Provide the [X, Y] coordinate of the cell's center where the given text is located.  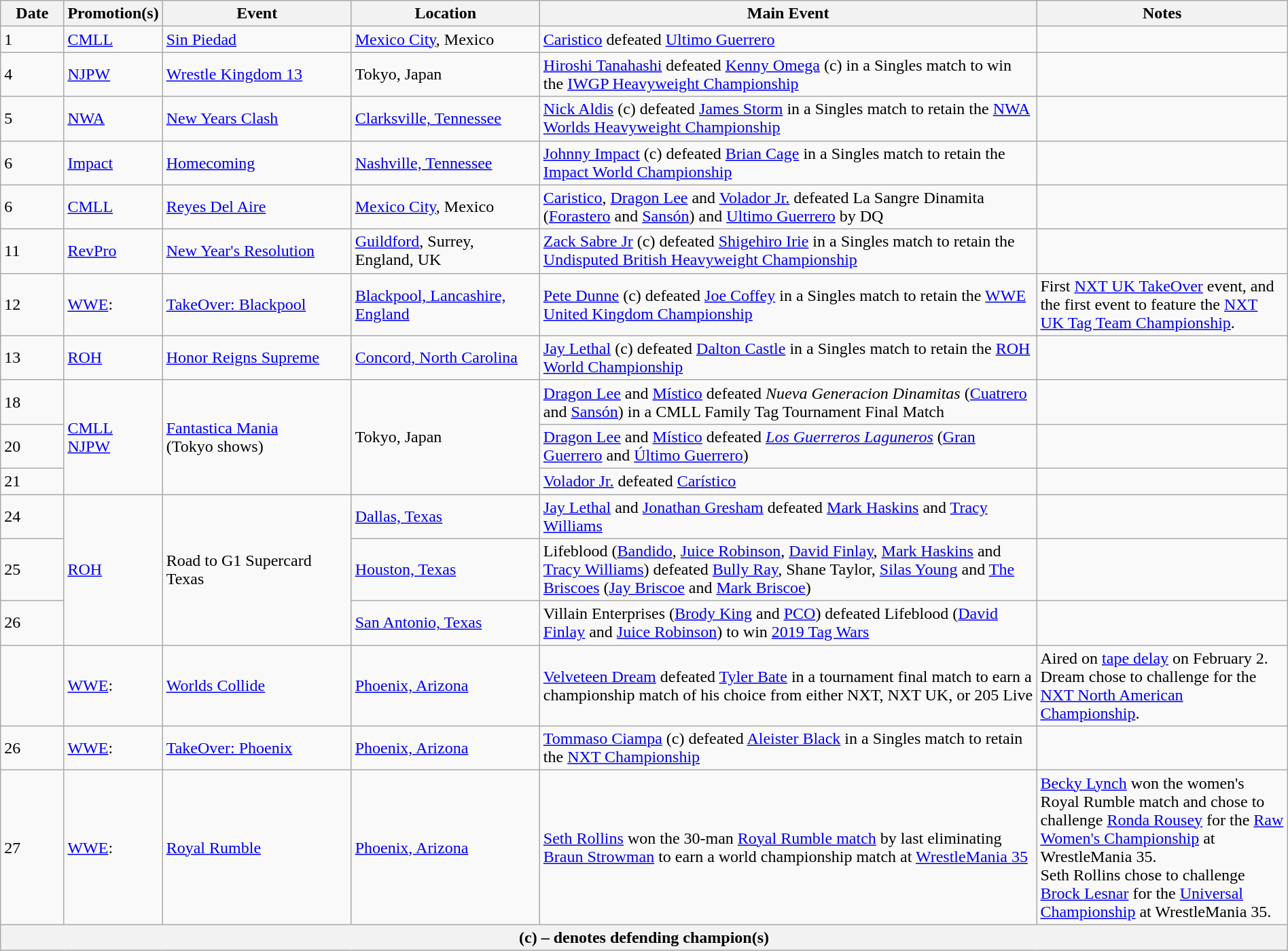
Guildford, Surrey, England, UK [446, 251]
1 [33, 39]
27 [33, 848]
Zack Sabre Jr (c) defeated Shigehiro Irie in a Singles match to retain the Undisputed British Heavyweight Championship [788, 251]
25 [33, 570]
20 [33, 446]
Dragon Lee and Místico defeated Nueva Generacion Dinamitas (Cuatrero and Sansón) in a CMLL Family Tag Tournament Final Match [788, 402]
Tommaso Ciampa (c) defeated Aleister Black in a Singles match to retain the NXT Championship [788, 749]
13 [33, 357]
Aired on tape delay on February 2.Dream chose to challenge for the NXT North American Championship. [1162, 686]
Jay Lethal (c) defeated Dalton Castle in a Singles match to retain the ROH World Championship [788, 357]
5 [33, 118]
Velveteen Dream defeated Tyler Bate in a tournament final match to earn a championship match of his choice from either NXT, NXT UK, or 205 Live [788, 686]
12 [33, 304]
CMLLNJPW [113, 437]
Notes [1162, 14]
Nick Aldis (c) defeated James Storm in a Singles match to retain the NWA Worlds Heavyweight Championship [788, 118]
Dragon Lee and Místico defeated Los Guerreros Laguneros (Gran Guerrero and Último Guerrero) [788, 446]
(c) – denotes defending champion(s) [644, 937]
Clarksville, Tennessee [446, 118]
Nashville, Tennessee [446, 163]
Reyes Del Aire [257, 207]
TakeOver: Phoenix [257, 749]
Event [257, 14]
11 [33, 251]
First NXT UK TakeOver event, and the first event to feature the NXT UK Tag Team Championship. [1162, 304]
Road to G1 Supercard Texas [257, 570]
Location [446, 14]
Concord, North Carolina [446, 357]
New Years Clash [257, 118]
Worlds Collide [257, 686]
Caristico, Dragon Lee and Volador Jr. defeated La Sangre Dinamita (Forastero and Sansón) and Ultimo Guerrero by DQ [788, 207]
Johnny Impact (c) defeated Brian Cage in a Singles match to retain the Impact World Championship [788, 163]
RevPro [113, 251]
Impact [113, 163]
Pete Dunne (c) defeated Joe Coffey in a Singles match to retain the WWE United Kingdom Championship [788, 304]
New Year's Resolution [257, 251]
Wrestle Kingdom 13 [257, 75]
TakeOver: Blackpool [257, 304]
Seth Rollins won the 30-man Royal Rumble match by last eliminating Braun Strowman to earn a world championship match at WrestleMania 35 [788, 848]
Houston, Texas [446, 570]
Blackpool, Lancashire, England [446, 304]
Promotion(s) [113, 14]
4 [33, 75]
Honor Reigns Supreme [257, 357]
Hiroshi Tanahashi defeated Kenny Omega (c) in a Singles match to win the IWGP Heavyweight Championship [788, 75]
24 [33, 516]
Dallas, Texas [446, 516]
NJPW [113, 75]
Sin Piedad [257, 39]
Volador Jr. defeated Carístico [788, 481]
Jay Lethal and Jonathan Gresham defeated Mark Haskins and Tracy Williams [788, 516]
San Antonio, Texas [446, 624]
NWA [113, 118]
Caristico defeated Ultimo Guerrero [788, 39]
Main Event [788, 14]
Villain Enterprises (Brody King and PCO) defeated Lifeblood (David Finlay and Juice Robinson) to win 2019 Tag Wars [788, 624]
Royal Rumble [257, 848]
Date [33, 14]
Fantastica Mania(Tokyo shows) [257, 437]
Homecoming [257, 163]
18 [33, 402]
21 [33, 481]
